Return (x, y) of the center of cell containing provided text 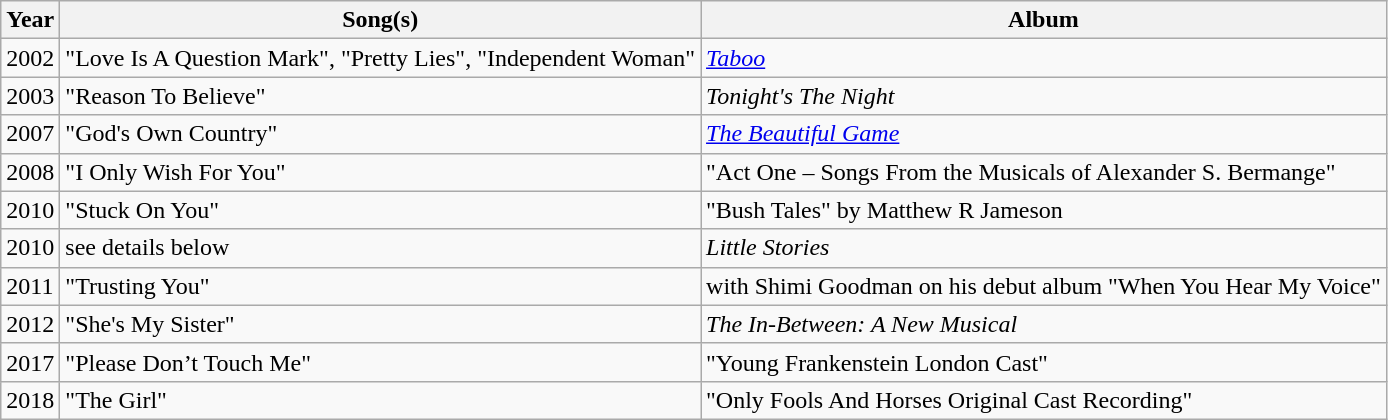
2011 (30, 286)
Song(s) (380, 20)
2007 (30, 134)
2003 (30, 96)
Little Stories (1044, 248)
"Reason To Believe" (380, 96)
Tonight's The Night (1044, 96)
"She's My Sister" (380, 324)
Album (1044, 20)
with Shimi Goodman on his debut album "When You Hear My Voice" (1044, 286)
"The Girl" (380, 400)
"Please Don’t Touch Me" (380, 362)
"Only Fools And Horses Original Cast Recording" (1044, 400)
2018 (30, 400)
2002 (30, 58)
"Trusting You" (380, 286)
The In-Between: A New Musical (1044, 324)
"Bush Tales" by Matthew R Jameson (1044, 210)
see details below (380, 248)
"Love Is A Question Mark", "Pretty Lies", "Independent Woman" (380, 58)
"Act One – Songs From the Musicals of Alexander S. Bermange" (1044, 172)
2012 (30, 324)
"I Only Wish For You" (380, 172)
2017 (30, 362)
Year (30, 20)
Taboo (1044, 58)
The Beautiful Game (1044, 134)
"Stuck On You" (380, 210)
"Young Frankenstein London Cast" (1044, 362)
"God's Own Country" (380, 134)
2008 (30, 172)
